Scan for the cell matching the given text and deliver its (x, y) coordinate at center. 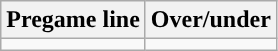
Pregame line (74, 20)
Over/under (210, 20)
